Pinpoint the cell where the given text exists, returning its (X, Y) midpoint coordinate. 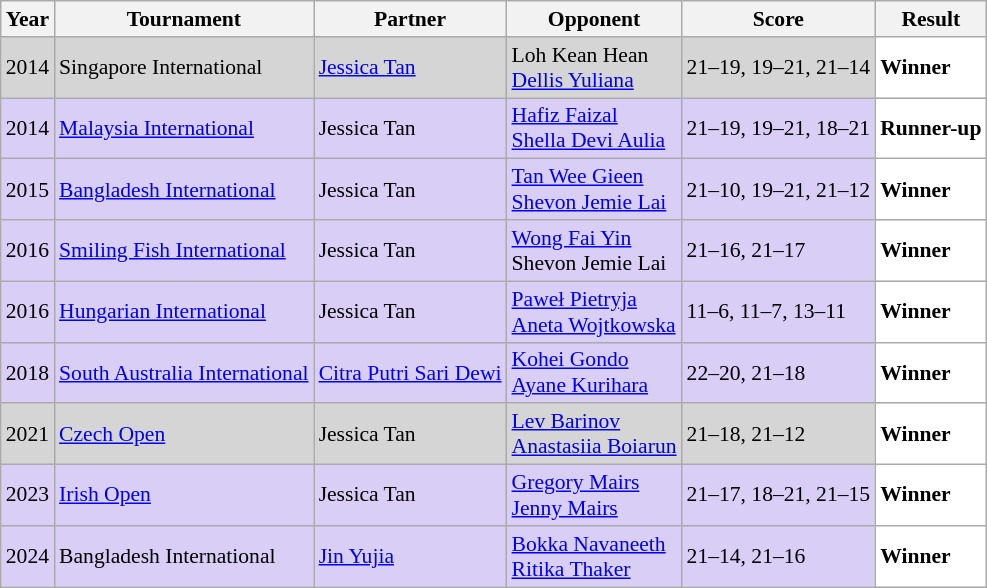
Malaysia International (184, 128)
Kohei Gondo Ayane Kurihara (594, 372)
Tournament (184, 19)
2024 (28, 556)
Tan Wee Gieen Shevon Jemie Lai (594, 190)
21–19, 19–21, 21–14 (779, 68)
11–6, 11–7, 13–11 (779, 312)
Czech Open (184, 434)
2021 (28, 434)
Year (28, 19)
Runner-up (930, 128)
Lev Barinov Anastasiia Boiarun (594, 434)
Loh Kean Hean Dellis Yuliana (594, 68)
Result (930, 19)
21–19, 19–21, 18–21 (779, 128)
21–16, 21–17 (779, 250)
21–14, 21–16 (779, 556)
2018 (28, 372)
Citra Putri Sari Dewi (410, 372)
2015 (28, 190)
Bokka Navaneeth Ritika Thaker (594, 556)
Paweł Pietryja Aneta Wojtkowska (594, 312)
Singapore International (184, 68)
21–17, 18–21, 21–15 (779, 496)
Hungarian International (184, 312)
Partner (410, 19)
Smiling Fish International (184, 250)
Gregory Mairs Jenny Mairs (594, 496)
Wong Fai Yin Shevon Jemie Lai (594, 250)
Irish Open (184, 496)
Score (779, 19)
21–10, 19–21, 21–12 (779, 190)
Jin Yujia (410, 556)
2023 (28, 496)
Opponent (594, 19)
21–18, 21–12 (779, 434)
Hafiz Faizal Shella Devi Aulia (594, 128)
22–20, 21–18 (779, 372)
South Australia International (184, 372)
